Return (X, Y) of the center of cell containing provided text 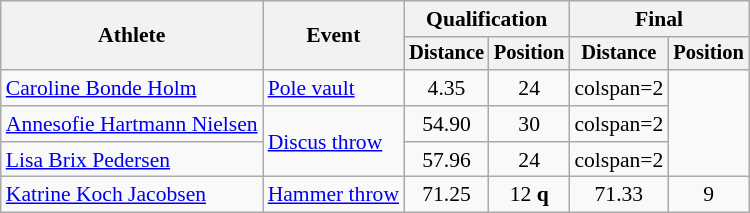
Pole vault (334, 88)
Lisa Brix Pedersen (132, 160)
Final (658, 19)
4.35 (446, 88)
Event (334, 36)
71.25 (446, 195)
Annesofie Hartmann Nielsen (132, 124)
57.96 (446, 160)
Discus throw (334, 142)
Caroline Bonde Holm (132, 88)
54.90 (446, 124)
Qualification (486, 19)
Hammer throw (334, 195)
71.33 (618, 195)
9 (708, 195)
12 q (529, 195)
Katrine Koch Jacobsen (132, 195)
30 (529, 124)
Athlete (132, 36)
